Pinpoint the cell where the given text exists, returning its (X, Y) midpoint coordinate. 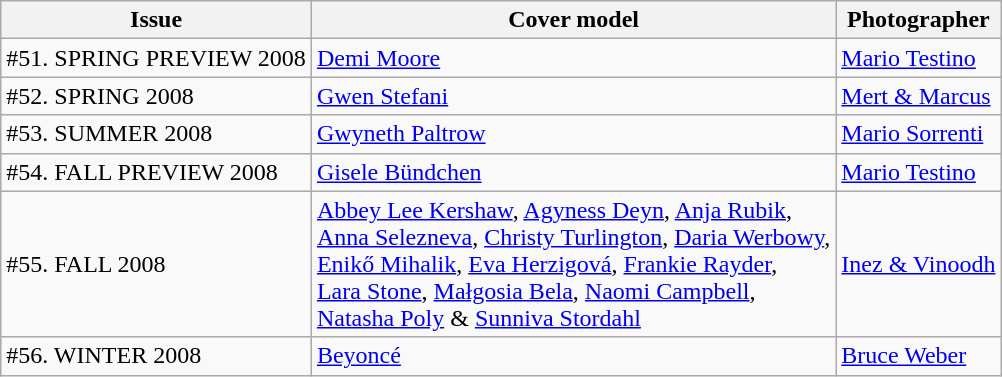
#52. SPRING 2008 (156, 96)
Issue (156, 20)
Gwyneth Paltrow (573, 134)
Mario Sorrenti (918, 134)
#55. FALL 2008 (156, 264)
#54. FALL PREVIEW 2008 (156, 172)
Gisele Bündchen (573, 172)
Mert & Marcus (918, 96)
#56. WINTER 2008 (156, 356)
Demi Moore (573, 58)
#53. SUMMER 2008 (156, 134)
Beyoncé (573, 356)
Inez & Vinoodh (918, 264)
Bruce Weber (918, 356)
Photographer (918, 20)
Cover model (573, 20)
#51. SPRING PREVIEW 2008 (156, 58)
Gwen Stefani (573, 96)
